Capture the cell that displays the provided text and extract its (x, y) central coordinate. 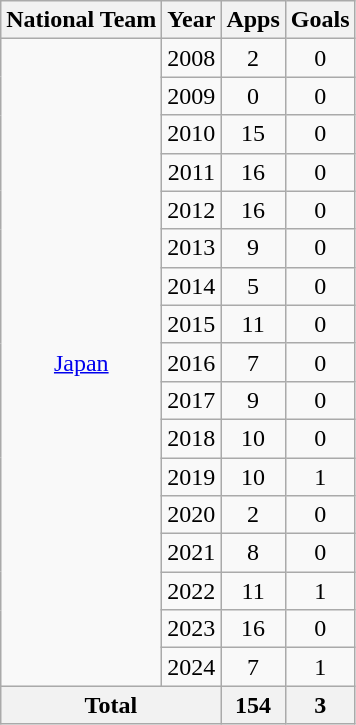
2023 (192, 629)
15 (253, 134)
2015 (192, 324)
2024 (192, 667)
Total (111, 705)
2018 (192, 438)
National Team (82, 20)
2009 (192, 96)
2016 (192, 362)
2022 (192, 591)
2020 (192, 515)
2010 (192, 134)
Apps (253, 20)
2008 (192, 58)
Goals (320, 20)
Year (192, 20)
2019 (192, 477)
2014 (192, 286)
5 (253, 286)
Japan (82, 362)
2011 (192, 172)
154 (253, 705)
2013 (192, 248)
8 (253, 553)
2012 (192, 210)
2021 (192, 553)
2017 (192, 400)
3 (320, 705)
